Find where the given text appears and provide that cell's center as [X, Y] coordinate. 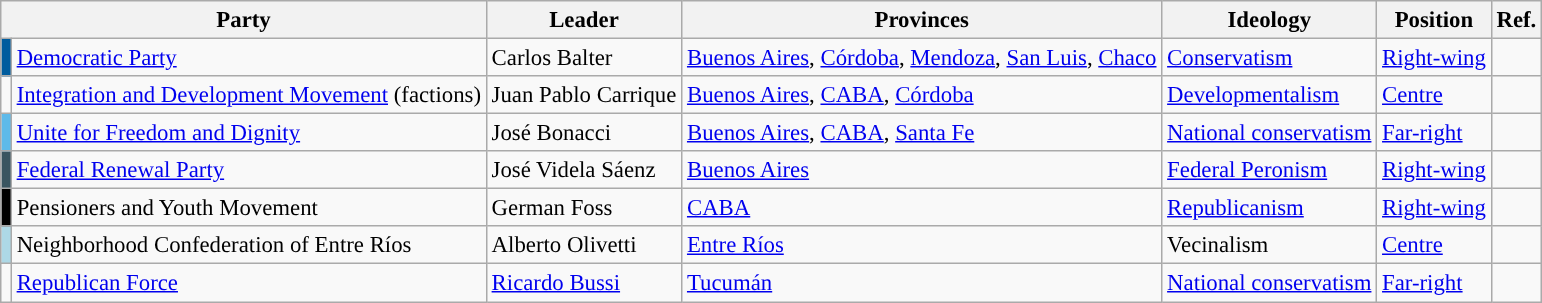
José Videla Sáenz [584, 170]
Party [244, 20]
Neighborhood Confederation of Entre Ríos [248, 245]
Buenos Aires [922, 170]
Ideology [1270, 20]
Republicanism [1270, 208]
German Foss [584, 208]
Ref. [1516, 20]
Leader [584, 20]
Tucumán [922, 283]
Provinces [922, 20]
José Bonacci [584, 133]
Entre Ríos [922, 245]
Vecinalism [1270, 245]
CABA [922, 208]
Conservatism [1270, 58]
Position [1434, 20]
Buenos Aires, CABA, Santa Fe [922, 133]
Republican Force [248, 283]
Federal Peronism [1270, 170]
Unite for Freedom and Dignity [248, 133]
Buenos Aires, Córdoba, Mendoza, San Luis, Chaco [922, 58]
Buenos Aires, CABA, Córdoba [922, 95]
Democratic Party [248, 58]
Integration and Development Movement (factions) [248, 95]
Federal Renewal Party [248, 170]
Juan Pablo Carrique [584, 95]
Developmentalism [1270, 95]
Ricardo Bussi [584, 283]
Alberto Olivetti [584, 245]
Pensioners and Youth Movement [248, 208]
Carlos Balter [584, 58]
